Provide the [X, Y] coordinate of the cell's center where the given text is located.  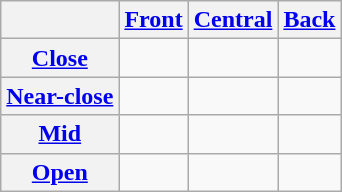
Close [60, 58]
Front [154, 20]
Mid [60, 134]
Near-close [60, 96]
Open [60, 172]
Central [233, 20]
Back [310, 20]
